Output the [x, y] coordinate of the center of the cell containing the given text.  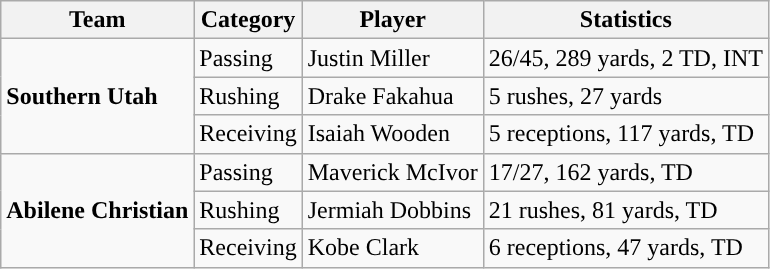
6 receptions, 47 yards, TD [626, 248]
Statistics [626, 20]
Maverick McIvor [392, 172]
Team [98, 20]
5 rushes, 27 yards [626, 96]
17/27, 162 yards, TD [626, 172]
Player [392, 20]
Drake Fakahua [392, 96]
26/45, 289 yards, 2 TD, INT [626, 58]
Justin Miller [392, 58]
Abilene Christian [98, 210]
5 receptions, 117 yards, TD [626, 134]
Kobe Clark [392, 248]
21 rushes, 81 yards, TD [626, 210]
Isaiah Wooden [392, 134]
Jermiah Dobbins [392, 210]
Southern Utah [98, 96]
Category [248, 20]
